Find where the given text appears and provide that cell's center as [X, Y] coordinate. 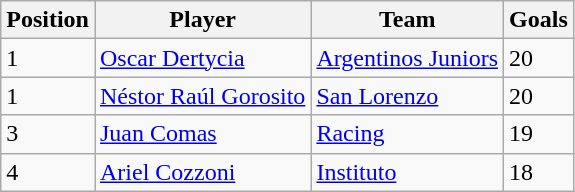
4 [48, 172]
Oscar Dertycia [202, 58]
Instituto [408, 172]
Ariel Cozzoni [202, 172]
Racing [408, 134]
Player [202, 20]
Team [408, 20]
Juan Comas [202, 134]
Position [48, 20]
Goals [539, 20]
3 [48, 134]
San Lorenzo [408, 96]
Néstor Raúl Gorosito [202, 96]
Argentinos Juniors [408, 58]
19 [539, 134]
18 [539, 172]
